Return the (X, Y) coordinate for the center point of the cell that contains the specified text.  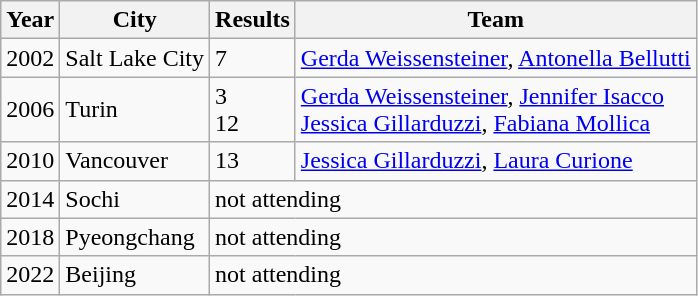
Gerda Weissensteiner, Antonella Bellutti (496, 58)
3 12 (253, 110)
2006 (30, 110)
2018 (30, 237)
Vancouver (135, 161)
Results (253, 20)
Jessica Gillarduzzi, Laura Curione (496, 161)
City (135, 20)
2022 (30, 275)
Gerda Weissensteiner, Jennifer IsaccoJessica Gillarduzzi, Fabiana Mollica (496, 110)
13 (253, 161)
2002 (30, 58)
Turin (135, 110)
2014 (30, 199)
Sochi (135, 199)
2010 (30, 161)
Team (496, 20)
7 (253, 58)
Pyeongchang (135, 237)
Beijing (135, 275)
Year (30, 20)
Salt Lake City (135, 58)
